Capture the cell that displays the provided text and extract its [x, y] central coordinate. 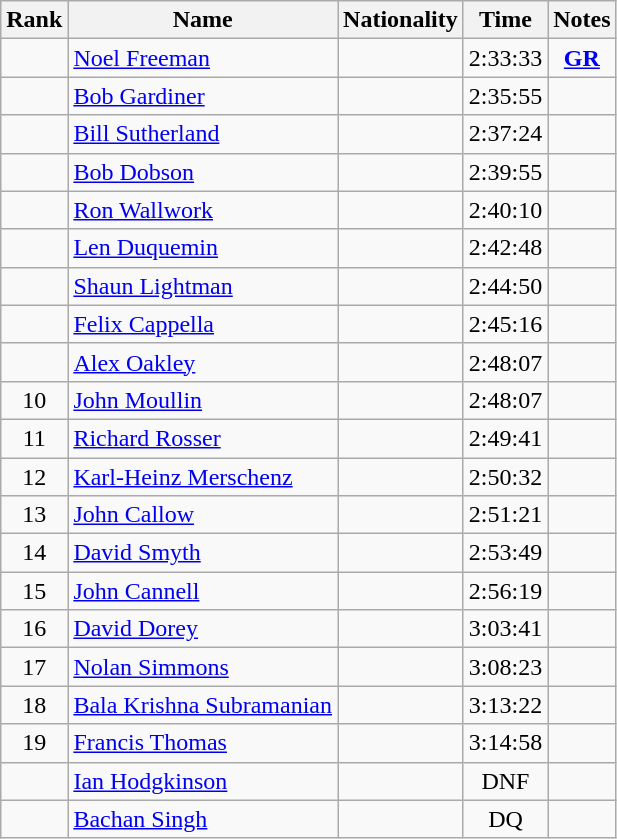
3:03:41 [505, 629]
John Cannell [203, 591]
2:53:49 [505, 553]
2:35:55 [505, 96]
2:44:50 [505, 286]
2:56:19 [505, 591]
2:50:32 [505, 477]
18 [34, 705]
David Smyth [203, 553]
11 [34, 438]
13 [34, 515]
Bob Dobson [203, 172]
2:33:33 [505, 58]
Francis Thomas [203, 743]
Ron Wallwork [203, 210]
2:45:16 [505, 324]
3:14:58 [505, 743]
Richard Rosser [203, 438]
DQ [505, 819]
Karl-Heinz Merschenz [203, 477]
John Callow [203, 515]
Notes [582, 20]
3:13:22 [505, 705]
Len Duquemin [203, 248]
John Moullin [203, 400]
Bob Gardiner [203, 96]
3:08:23 [505, 667]
Bill Sutherland [203, 134]
2:51:21 [505, 515]
Name [203, 20]
Ian Hodgkinson [203, 781]
GR [582, 58]
Alex Oakley [203, 362]
David Dorey [203, 629]
Time [505, 20]
Shaun Lightman [203, 286]
2:42:48 [505, 248]
17 [34, 667]
15 [34, 591]
14 [34, 553]
12 [34, 477]
Bala Krishna Subramanian [203, 705]
Nolan Simmons [203, 667]
Bachan Singh [203, 819]
Rank [34, 20]
19 [34, 743]
2:40:10 [505, 210]
10 [34, 400]
2:49:41 [505, 438]
DNF [505, 781]
2:39:55 [505, 172]
2:37:24 [505, 134]
16 [34, 629]
Noel Freeman [203, 58]
Nationality [401, 20]
Felix Cappella [203, 324]
